Detect which cell encompasses the target text, then output its (x, y) center coordinate. 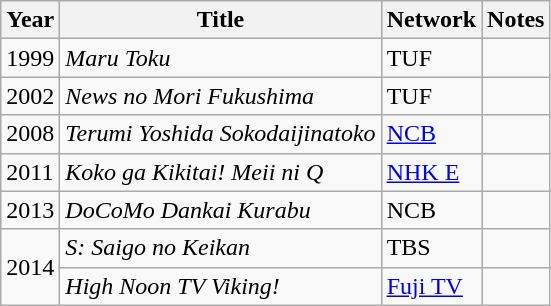
2002 (30, 96)
Network (431, 20)
TBS (431, 248)
2011 (30, 172)
Year (30, 20)
Title (220, 20)
Notes (516, 20)
S: Saigo no Keikan (220, 248)
Fuji TV (431, 286)
DoCoMo Dankai Kurabu (220, 210)
2008 (30, 134)
2013 (30, 210)
Maru Toku (220, 58)
2014 (30, 267)
1999 (30, 58)
Koko ga Kikitai! Meii ni Q (220, 172)
Terumi Yoshida Sokodaijinatoko (220, 134)
News no Mori Fukushima (220, 96)
High Noon TV Viking! (220, 286)
NHK E (431, 172)
